Find where the given text appears and provide that cell's center as [X, Y] coordinate. 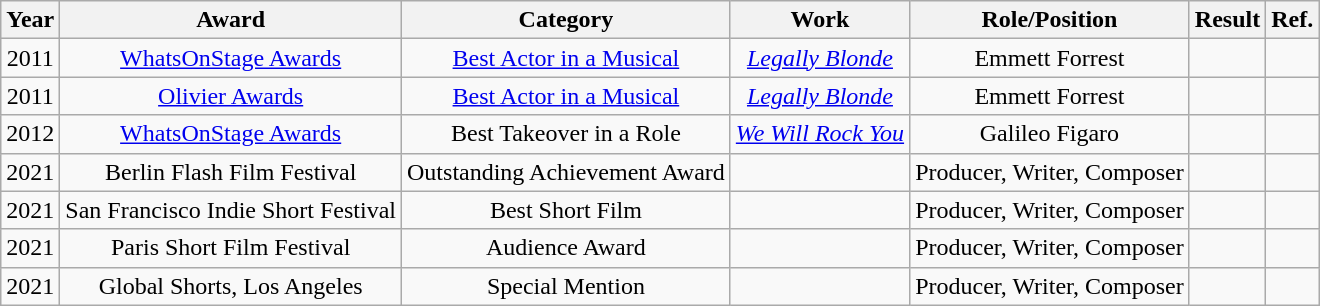
San Francisco Indie Short Festival [231, 210]
Category [566, 20]
Berlin Flash Film Festival [231, 172]
Paris Short Film Festival [231, 248]
Global Shorts, Los Angeles [231, 286]
Year [30, 20]
Olivier Awards [231, 96]
We Will Rock You [820, 134]
Best Short Film [566, 210]
Result [1227, 20]
Best Takeover in a Role [566, 134]
Ref. [1292, 20]
2012 [30, 134]
Audience Award [566, 248]
Role/Position [1050, 20]
Award [231, 20]
Work [820, 20]
Outstanding Achievement Award [566, 172]
Galileo Figaro [1050, 134]
Special Mention [566, 286]
